Output the [x, y] coordinate of the center of the cell containing the given text.  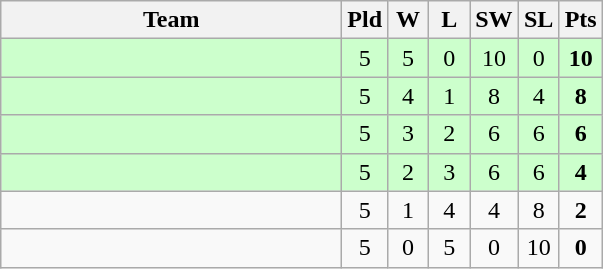
Team [172, 20]
Pts [580, 20]
W [408, 20]
SW [494, 20]
SL [538, 20]
L [450, 20]
Pld [365, 20]
